Detect which cell encompasses the target text, then output its (X, Y) center coordinate. 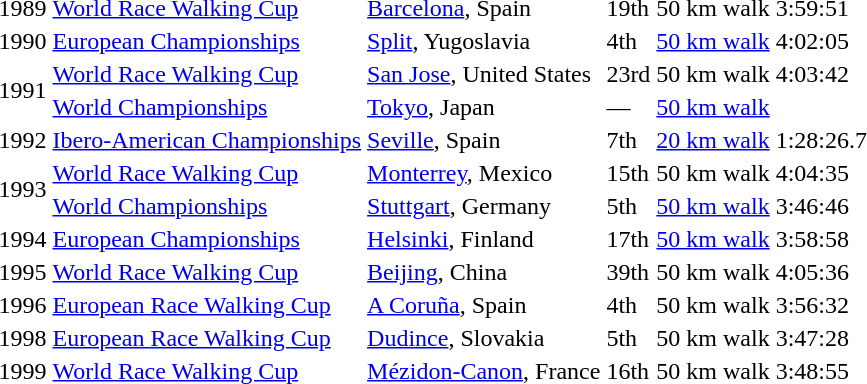
39th (628, 272)
Monterrey, Mexico (484, 173)
Tokyo, Japan (484, 107)
Split, Yugoslavia (484, 41)
Helsinki, Finland (484, 239)
— (628, 107)
7th (628, 140)
A Coruña, Spain (484, 305)
20 km walk (713, 140)
Stuttgart, Germany (484, 206)
Ibero-American Championships (207, 140)
17th (628, 239)
Dudince, Slovakia (484, 338)
23rd (628, 74)
San Jose, United States (484, 74)
Seville, Spain (484, 140)
Beijing, China (484, 272)
15th (628, 173)
